Provide the [X, Y] coordinate of the cell's center where the given text is located.  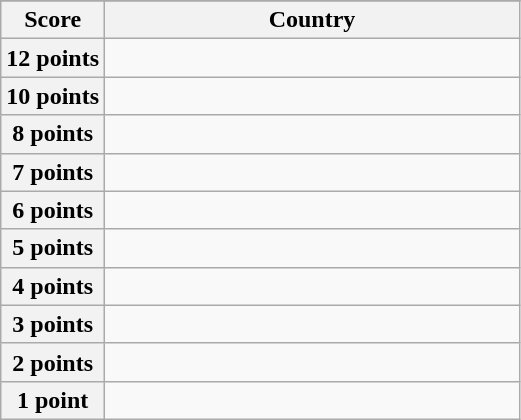
7 points [53, 172]
4 points [53, 286]
10 points [53, 96]
Score [53, 20]
1 point [53, 400]
3 points [53, 324]
12 points [53, 58]
Country [312, 20]
6 points [53, 210]
8 points [53, 134]
5 points [53, 248]
2 points [53, 362]
